Return [X, Y] of the center of cell containing provided text 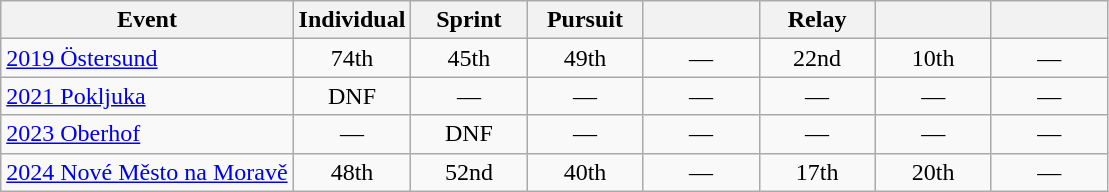
20th [933, 172]
Sprint [469, 20]
74th [352, 58]
Relay [817, 20]
48th [352, 172]
2021 Pokljuka [147, 96]
17th [817, 172]
Pursuit [585, 20]
2023 Oberhof [147, 134]
40th [585, 172]
10th [933, 58]
49th [585, 58]
22nd [817, 58]
52nd [469, 172]
Event [147, 20]
2019 Östersund [147, 58]
2024 Nové Město na Moravě [147, 172]
Individual [352, 20]
45th [469, 58]
